Find where the given text appears and provide that cell's center as [x, y] coordinate. 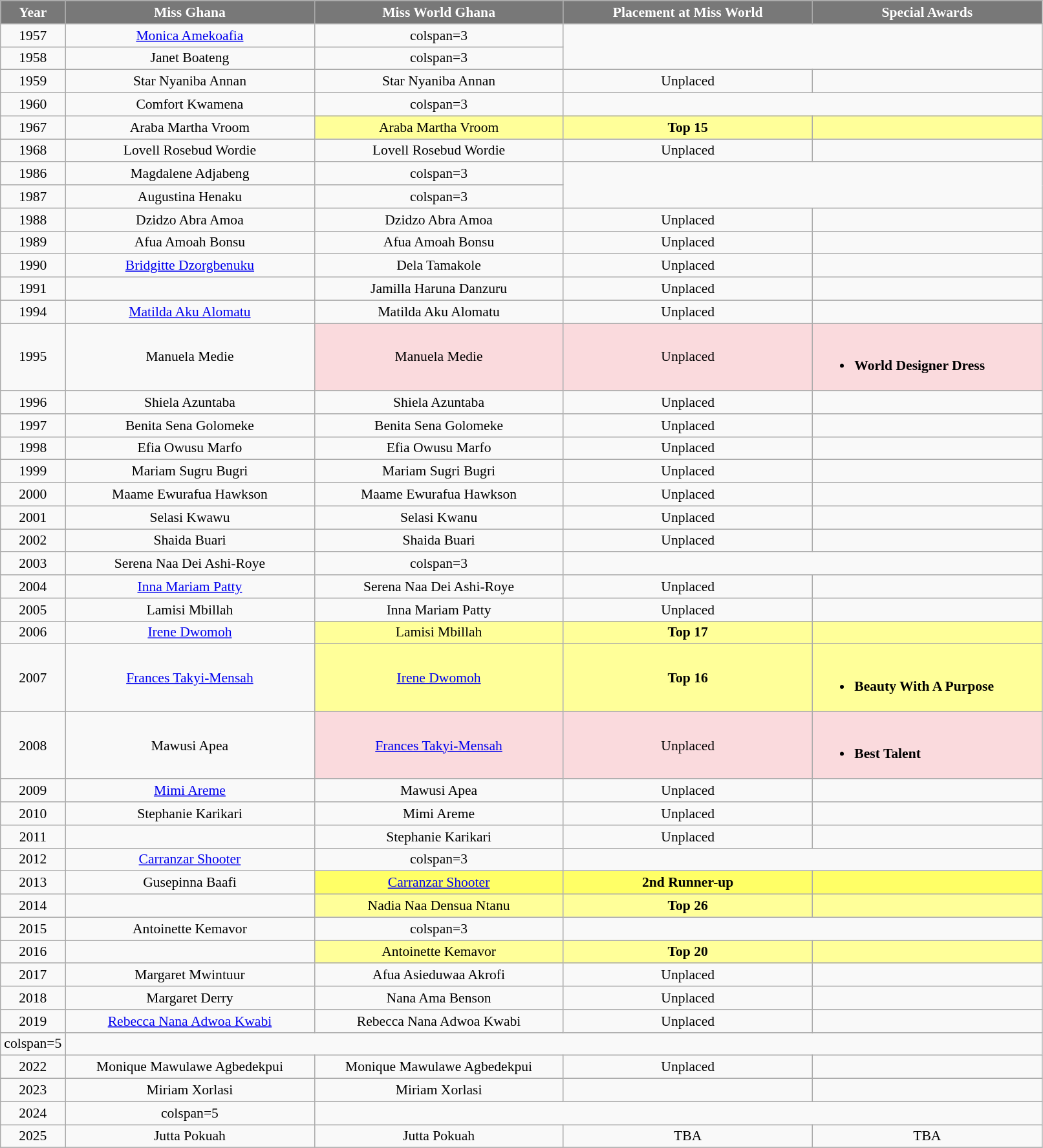
Comfort Kwamena [190, 105]
1995 [33, 357]
1968 [33, 151]
Miss World Ghana [438, 12]
Dela Tamakole [438, 266]
2006 [33, 633]
1960 [33, 105]
2008 [33, 745]
Top 15 [688, 127]
1967 [33, 127]
1994 [33, 312]
1958 [33, 58]
1957 [33, 36]
Mariam Sugru Bugri [190, 471]
Nadia Naa Densua Ntanu [438, 906]
Year [33, 12]
Selasi Kwanu [438, 517]
Jamilla Haruna Danzuru [438, 289]
2024 [33, 1113]
1959 [33, 81]
2023 [33, 1090]
2002 [33, 541]
2017 [33, 975]
World Designer Dress [927, 357]
2005 [33, 610]
2000 [33, 495]
2011 [33, 837]
2009 [33, 791]
2014 [33, 906]
1999 [33, 471]
Monica Amekoafia [190, 36]
Nana Ama Benson [438, 998]
2015 [33, 929]
Special Awards [927, 12]
2019 [33, 1021]
2012 [33, 860]
2nd Runner-up [688, 883]
1991 [33, 289]
2003 [33, 564]
Beauty With A Purpose [927, 678]
Top 20 [688, 952]
2004 [33, 587]
1989 [33, 243]
2001 [33, 517]
2010 [33, 814]
Top 26 [688, 906]
1990 [33, 266]
2018 [33, 998]
Best Talent [927, 745]
Bridgitte Dzorgbenuku [190, 266]
Margaret Derry [190, 998]
Gusepinna Baafi [190, 883]
Top 17 [688, 633]
1996 [33, 402]
1988 [33, 220]
Margaret Mwintuur [190, 975]
2013 [33, 883]
1997 [33, 426]
Top 16 [688, 678]
1987 [33, 197]
Magdalene Adjabeng [190, 174]
Afua Asieduwaa Akrofi [438, 975]
Mariam Sugri Bugri [438, 471]
Augustina Henaku [190, 197]
Janet Boateng [190, 58]
1986 [33, 174]
2022 [33, 1067]
2007 [33, 678]
2016 [33, 952]
Miss Ghana [190, 12]
Selasi Kwawu [190, 517]
Placement at Miss World [688, 12]
1998 [33, 448]
2025 [33, 1136]
